Find where the given text appears and provide that cell's center as [x, y] coordinate. 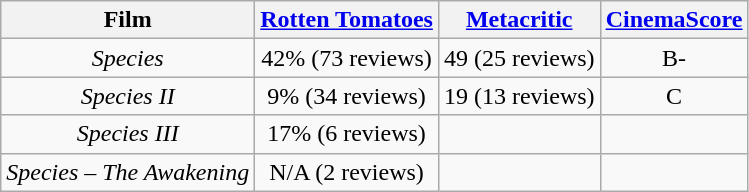
9% (34 reviews) [347, 96]
CinemaScore [674, 20]
Species – The Awakening [128, 172]
Species III [128, 134]
49 (25 reviews) [519, 58]
Metacritic [519, 20]
19 (13 reviews) [519, 96]
N/A (2 reviews) [347, 172]
Rotten Tomatoes [347, 20]
42% (73 reviews) [347, 58]
B- [674, 58]
17% (6 reviews) [347, 134]
Species II [128, 96]
Species [128, 58]
C [674, 96]
Film [128, 20]
